Return [x, y] of the center of cell containing provided text 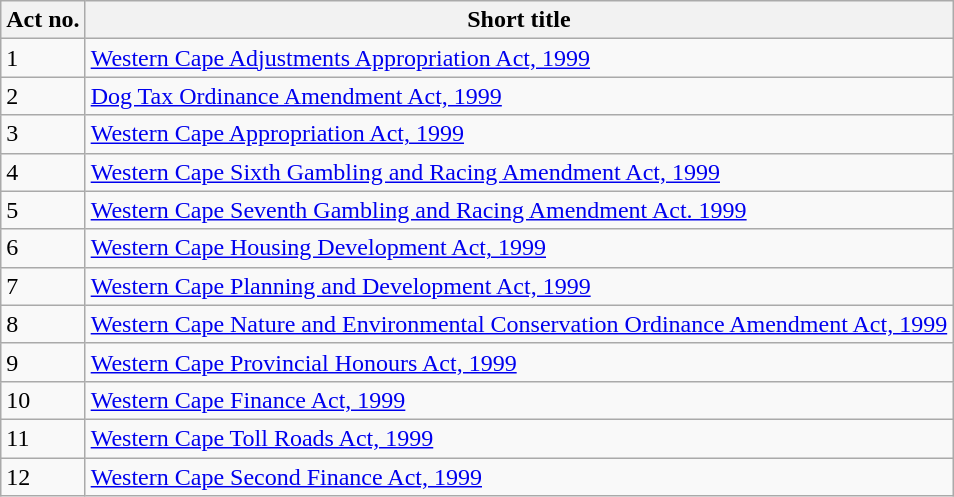
Western Cape Seventh Gambling and Racing Amendment Act. 1999 [519, 210]
3 [43, 134]
Western Cape Sixth Gambling and Racing Amendment Act, 1999 [519, 172]
Western Cape Planning and Development Act, 1999 [519, 286]
11 [43, 438]
Act no. [43, 20]
7 [43, 286]
Western Cape Provincial Honours Act, 1999 [519, 362]
Western Cape Nature and Environmental Conservation Ordinance Amendment Act, 1999 [519, 324]
10 [43, 400]
Western Cape Toll Roads Act, 1999 [519, 438]
4 [43, 172]
12 [43, 477]
8 [43, 324]
Western Cape Adjustments Appropriation Act, 1999 [519, 58]
Western Cape Finance Act, 1999 [519, 400]
9 [43, 362]
Short title [519, 20]
1 [43, 58]
Western Cape Appropriation Act, 1999 [519, 134]
Western Cape Housing Development Act, 1999 [519, 248]
Western Cape Second Finance Act, 1999 [519, 477]
6 [43, 248]
Dog Tax Ordinance Amendment Act, 1999 [519, 96]
2 [43, 96]
5 [43, 210]
